Capture the cell that displays the provided text and extract its (X, Y) central coordinate. 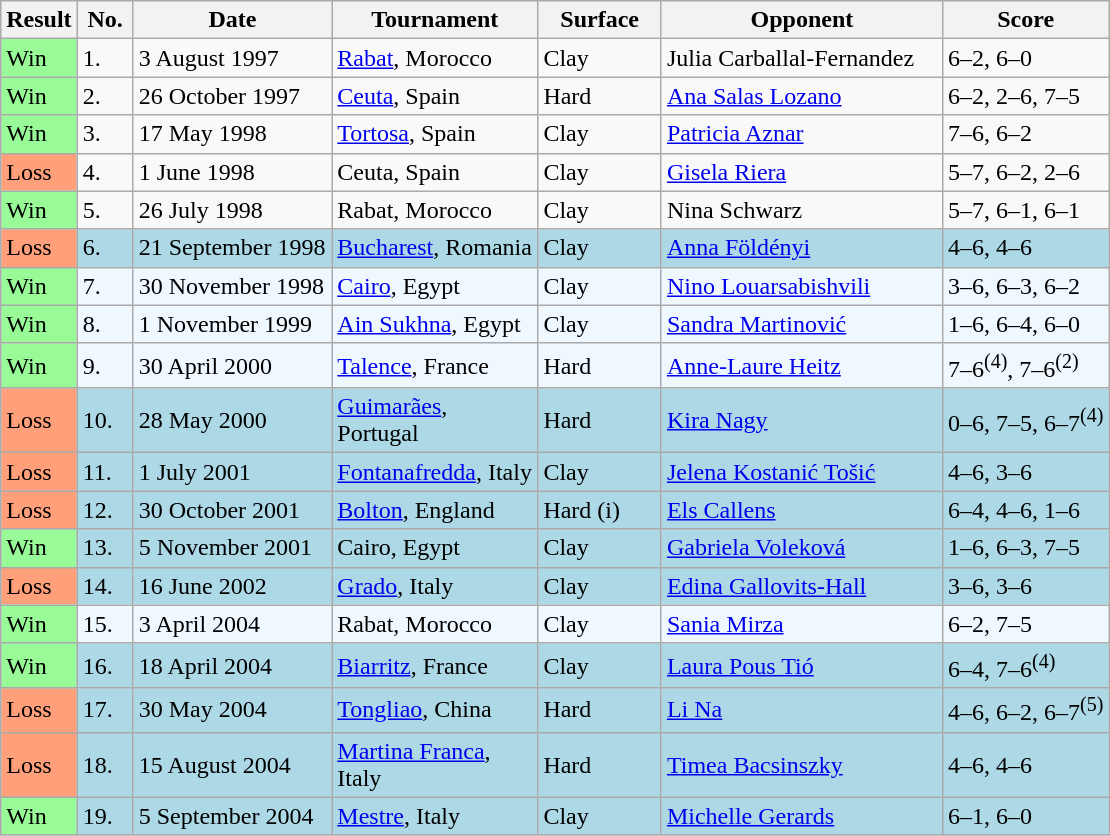
7. (105, 286)
1 November 1999 (232, 324)
7–6, 6–2 (1025, 134)
30 November 1998 (232, 286)
1–6, 6–3, 7–5 (1025, 548)
16. (105, 666)
Sandra Martinović (802, 324)
3. (105, 134)
12. (105, 510)
Biarritz, France (435, 666)
Guimarães, Portugal (435, 420)
26 July 1998 (232, 210)
Opponent (802, 20)
Grado, Italy (435, 586)
Li Na (802, 710)
6–4, 7–6(4) (1025, 666)
6–2, 7–5 (1025, 624)
Tournament (435, 20)
Talence, France (435, 366)
18. (105, 764)
Score (1025, 20)
9. (105, 366)
5–7, 6–1, 6–1 (1025, 210)
1 July 2001 (232, 472)
26 October 1997 (232, 96)
17. (105, 710)
Gabriela Voleková (802, 548)
15 August 2004 (232, 764)
Ana Salas Lozano (802, 96)
Gisela Riera (802, 172)
6–1, 6–0 (1025, 816)
5 November 2001 (232, 548)
Tongliao, China (435, 710)
6–4, 4–6, 1–6 (1025, 510)
Patricia Aznar (802, 134)
Surface (600, 20)
10. (105, 420)
21 September 1998 (232, 248)
Els Callens (802, 510)
1. (105, 58)
1–6, 6–4, 6–0 (1025, 324)
28 May 2000 (232, 420)
Ain Sukhna, Egypt (435, 324)
Anne-Laure Heitz (802, 366)
Result (39, 20)
8. (105, 324)
3 August 1997 (232, 58)
Kira Nagy (802, 420)
30 May 2004 (232, 710)
Hard (i) (600, 510)
Nino Louarsabishvili (802, 286)
Sania Mirza (802, 624)
Timea Bacsinszky (802, 764)
Martina Franca, Italy (435, 764)
16 June 2002 (232, 586)
13. (105, 548)
17 May 1998 (232, 134)
4–6, 3–6 (1025, 472)
5–7, 6–2, 2–6 (1025, 172)
Bolton, England (435, 510)
Tortosa, Spain (435, 134)
Bucharest, Romania (435, 248)
5 September 2004 (232, 816)
No. (105, 20)
Date (232, 20)
14. (105, 586)
3–6, 6–3, 6–2 (1025, 286)
6–2, 6–0 (1025, 58)
6. (105, 248)
4–6, 6–2, 6–7(5) (1025, 710)
7–6(4), 7–6(2) (1025, 366)
Julia Carballal-Fernandez (802, 58)
15. (105, 624)
3 April 2004 (232, 624)
18 April 2004 (232, 666)
Laura Pous Tió (802, 666)
Michelle Gerards (802, 816)
2. (105, 96)
30 April 2000 (232, 366)
Anna Földényi (802, 248)
4. (105, 172)
19. (105, 816)
3–6, 3–6 (1025, 586)
Nina Schwarz (802, 210)
5. (105, 210)
Fontanafredda, Italy (435, 472)
Mestre, Italy (435, 816)
1 June 1998 (232, 172)
11. (105, 472)
Jelena Kostanić Tošić (802, 472)
6–2, 2–6, 7–5 (1025, 96)
0–6, 7–5, 6–7(4) (1025, 420)
Edina Gallovits-Hall (802, 586)
30 October 2001 (232, 510)
